Search for the cell housing the specified text and yield its [x, y] center coordinate. 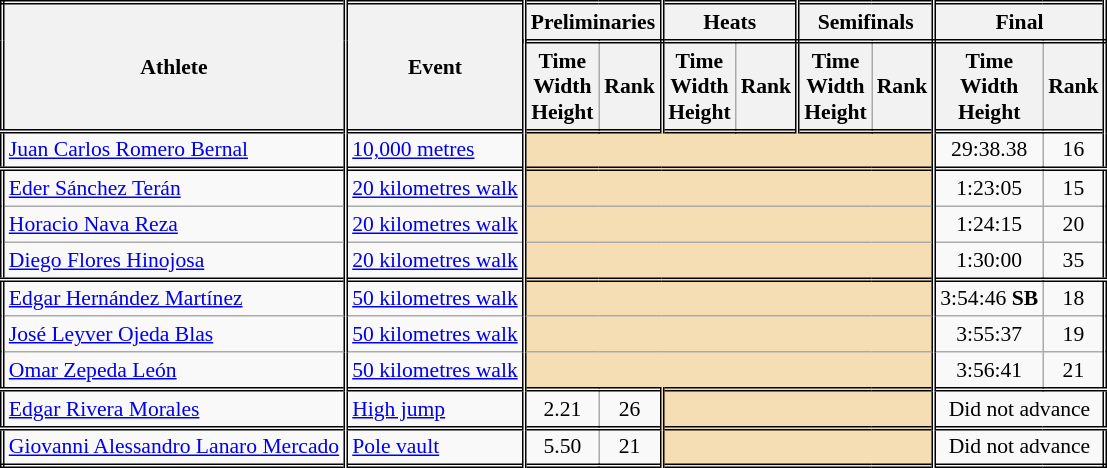
1:30:00 [988, 260]
3:54:46 SB [988, 298]
Athlete [174, 67]
3:56:41 [988, 370]
Pole vault [436, 448]
Diego Flores Hinojosa [174, 260]
Semifinals [866, 22]
10,000 metres [436, 150]
Edgar Rivera Morales [174, 408]
19 [1074, 335]
Final [1020, 22]
José Leyver Ojeda Blas [174, 335]
Event [436, 67]
29:38.38 [988, 150]
Horacio Nava Reza [174, 225]
Edgar Hernández Martínez [174, 298]
1:24:15 [988, 225]
Giovanni Alessandro Lanaro Mercado [174, 448]
18 [1074, 298]
35 [1074, 260]
3:55:37 [988, 335]
5.50 [562, 448]
2.21 [562, 408]
16 [1074, 150]
Heats [730, 22]
High jump [436, 408]
Juan Carlos Romero Bernal [174, 150]
Eder Sánchez Terán [174, 188]
1:23:05 [988, 188]
20 [1074, 225]
Preliminaries [592, 22]
Omar Zepeda León [174, 370]
26 [630, 408]
15 [1074, 188]
